Pinpoint the cell where the given text exists, returning its (x, y) midpoint coordinate. 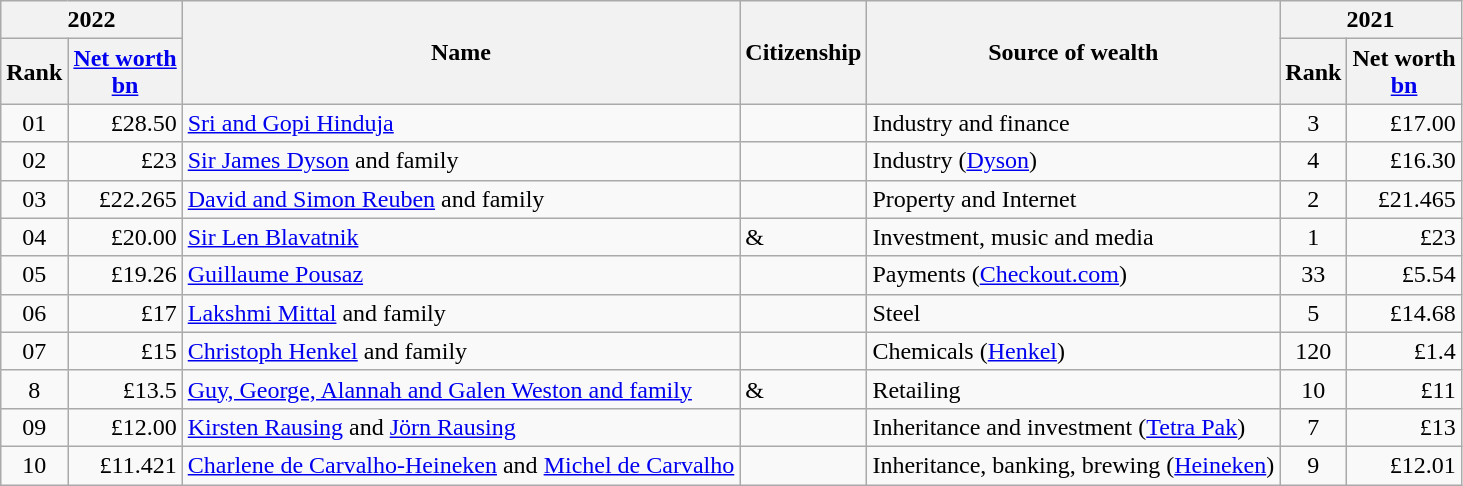
£22.265 (125, 199)
Retailing (1074, 389)
33 (1314, 275)
120 (1314, 351)
£1.4 (1404, 351)
Industry and finance (1074, 123)
Source of wealth (1074, 52)
Guy, George, Alannah and Galen Weston and family (461, 389)
2021 (1370, 20)
£28.50 (125, 123)
£17.00 (1404, 123)
Citizenship (804, 52)
£5.54 (1404, 275)
£19.26 (125, 275)
06 (34, 313)
03 (34, 199)
9 (1314, 465)
£12.00 (125, 427)
7 (1314, 427)
£14.68 (1404, 313)
1 (1314, 237)
09 (34, 427)
01 (34, 123)
05 (34, 275)
Investment, music and media (1074, 237)
Christoph Henkel and family (461, 351)
£12.01 (1404, 465)
04 (34, 237)
Industry (Dyson) (1074, 161)
£15 (125, 351)
£13.5 (125, 389)
4 (1314, 161)
2022 (92, 20)
Lakshmi Mittal and family (461, 313)
02 (34, 161)
Guillaume Pousaz (461, 275)
£21.465 (1404, 199)
Sri and Gopi Hinduja (461, 123)
5 (1314, 313)
Sir James Dyson and family (461, 161)
07 (34, 351)
£13 (1404, 427)
£11 (1404, 389)
£17 (125, 313)
Sir Len Blavatnik (461, 237)
Inheritance, banking, brewing (Heineken) (1074, 465)
2 (1314, 199)
Chemicals (Henkel) (1074, 351)
Property and Internet (1074, 199)
David and Simon Reuben and family (461, 199)
£11.421 (125, 465)
£16.30 (1404, 161)
Steel (1074, 313)
8 (34, 389)
Payments (Checkout.com) (1074, 275)
£20.00 (125, 237)
Charlene de Carvalho-Heineken and Michel de Carvalho (461, 465)
Name (461, 52)
3 (1314, 123)
Inheritance and investment (Tetra Pak) (1074, 427)
Kirsten Rausing and Jörn Rausing (461, 427)
